Search for the cell housing the specified text and yield its (x, y) center coordinate. 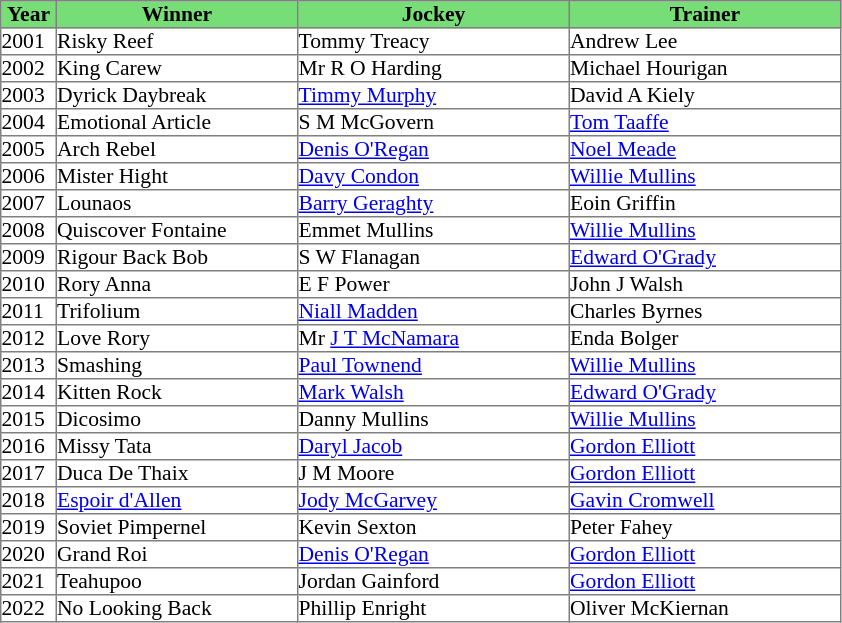
2011 (29, 312)
David A Kiely (705, 96)
2001 (29, 42)
Teahupoo (177, 582)
Smashing (177, 366)
Davy Condon (434, 176)
2004 (29, 122)
E F Power (434, 284)
S M McGovern (434, 122)
2019 (29, 528)
Espoir d'Allen (177, 500)
Danny Mullins (434, 420)
2012 (29, 338)
Jody McGarvey (434, 500)
2009 (29, 258)
King Carew (177, 68)
S W Flanagan (434, 258)
Timmy Murphy (434, 96)
Mark Walsh (434, 392)
2022 (29, 608)
Dyrick Daybreak (177, 96)
Eoin Griffin (705, 204)
Daryl Jacob (434, 446)
2007 (29, 204)
No Looking Back (177, 608)
Duca De Thaix (177, 474)
John J Walsh (705, 284)
Peter Fahey (705, 528)
Kevin Sexton (434, 528)
Grand Roi (177, 554)
Quiscover Fontaine (177, 230)
2014 (29, 392)
Charles Byrnes (705, 312)
J M Moore (434, 474)
Year (29, 14)
Mr J T McNamara (434, 338)
2008 (29, 230)
Tommy Treacy (434, 42)
Mr R O Harding (434, 68)
Trifolium (177, 312)
Arch Rebel (177, 150)
2005 (29, 150)
Niall Madden (434, 312)
Jordan Gainford (434, 582)
2003 (29, 96)
Trainer (705, 14)
2020 (29, 554)
Oliver McKiernan (705, 608)
Dicosimo (177, 420)
Andrew Lee (705, 42)
Soviet Pimpernel (177, 528)
2018 (29, 500)
Lounaos (177, 204)
Michael Hourigan (705, 68)
Love Rory (177, 338)
Rory Anna (177, 284)
Paul Townend (434, 366)
2021 (29, 582)
2016 (29, 446)
Enda Bolger (705, 338)
Emotional Article (177, 122)
Emmet Mullins (434, 230)
Missy Tata (177, 446)
2010 (29, 284)
Risky Reef (177, 42)
Barry Geraghty (434, 204)
Jockey (434, 14)
Gavin Cromwell (705, 500)
Winner (177, 14)
Kitten Rock (177, 392)
Mister Hight (177, 176)
2015 (29, 420)
Tom Taaffe (705, 122)
Noel Meade (705, 150)
2017 (29, 474)
Rigour Back Bob (177, 258)
2013 (29, 366)
Phillip Enright (434, 608)
2006 (29, 176)
2002 (29, 68)
